Extract the (x, y) coordinate from the center of the cell holding the provided text.  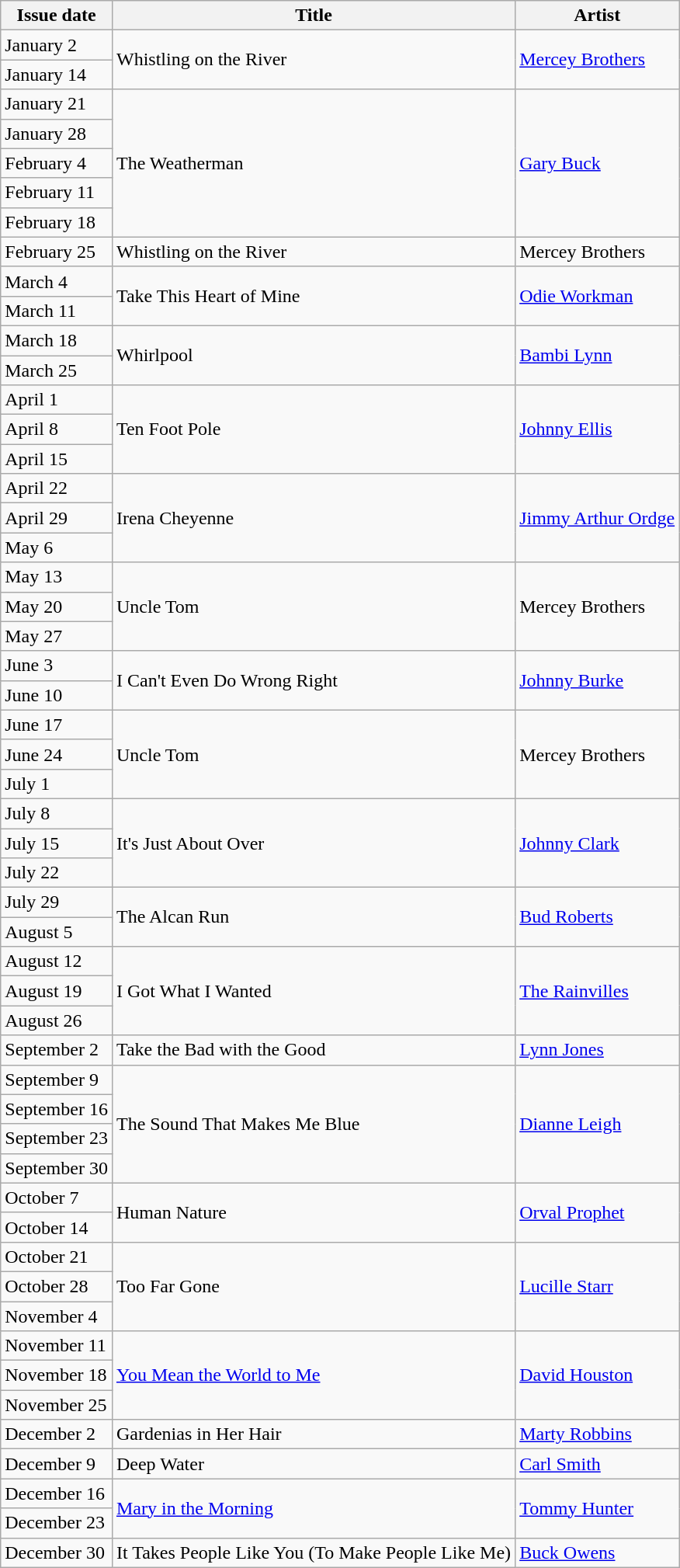
April 29 (57, 518)
December 30 (57, 1552)
Take This Heart of Mine (314, 296)
July 29 (57, 902)
November 4 (57, 1316)
May 13 (57, 577)
The Sound That Makes Me Blue (314, 1124)
Artist (598, 16)
July 22 (57, 873)
Lynn Jones (598, 1050)
March 25 (57, 370)
October 21 (57, 1257)
Gary Buck (598, 163)
May 27 (57, 636)
August 19 (57, 991)
October 28 (57, 1286)
Whirlpool (314, 355)
November 25 (57, 1405)
January 28 (57, 134)
May 20 (57, 607)
December 16 (57, 1493)
June 3 (57, 666)
February 18 (57, 222)
January 21 (57, 104)
February 25 (57, 252)
February 11 (57, 193)
Irena Cheyenne (314, 518)
Bud Roberts (598, 917)
July 1 (57, 784)
Carl Smith (598, 1464)
January 14 (57, 75)
October 7 (57, 1198)
June 24 (57, 754)
Mary in the Morning (314, 1508)
Dianne Leigh (598, 1124)
July 15 (57, 843)
Human Nature (314, 1212)
Ten Foot Pole (314, 429)
December 23 (57, 1523)
It Takes People Like You (To Make People Like Me) (314, 1552)
November 18 (57, 1375)
February 4 (57, 163)
Odie Workman (598, 296)
Title (314, 16)
September 23 (57, 1139)
August 5 (57, 932)
September 2 (57, 1050)
Gardenias in Her Hair (314, 1434)
June 10 (57, 695)
September 9 (57, 1080)
April 22 (57, 488)
Bambi Lynn (598, 355)
I Can't Even Do Wrong Right (314, 680)
March 18 (57, 340)
David Houston (598, 1375)
December 2 (57, 1434)
March 11 (57, 311)
April 15 (57, 459)
July 8 (57, 813)
November 11 (57, 1346)
Johnny Ellis (598, 429)
Issue date (57, 16)
April 1 (57, 400)
April 8 (57, 429)
I Got What I Wanted (314, 991)
Deep Water (314, 1464)
August 12 (57, 961)
The Weatherman (314, 163)
May 6 (57, 548)
Johnny Burke (598, 680)
Orval Prophet (598, 1212)
Lucille Starr (598, 1286)
Johnny Clark (598, 843)
Buck Owens (598, 1552)
August 26 (57, 1020)
The Rainvilles (598, 991)
Jimmy Arthur Ordge (598, 518)
March 4 (57, 281)
September 16 (57, 1109)
June 17 (57, 725)
October 14 (57, 1227)
September 30 (57, 1168)
January 2 (57, 45)
Marty Robbins (598, 1434)
Take the Bad with the Good (314, 1050)
You Mean the World to Me (314, 1375)
Too Far Gone (314, 1286)
Tommy Hunter (598, 1508)
The Alcan Run (314, 917)
December 9 (57, 1464)
It's Just About Over (314, 843)
